Provide the (x, y) coordinate of the cell's center where the given text is located.  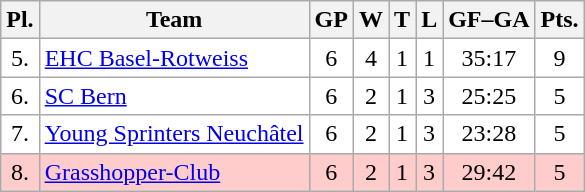
Young Sprinters Neuchâtel (174, 134)
T (402, 20)
L (430, 20)
Team (174, 20)
25:25 (489, 96)
9 (560, 58)
Pl. (20, 20)
GF–GA (489, 20)
4 (370, 58)
7. (20, 134)
Pts. (560, 20)
Grasshopper-Club (174, 172)
5. (20, 58)
W (370, 20)
8. (20, 172)
SC Bern (174, 96)
23:28 (489, 134)
EHC Basel-Rotweiss (174, 58)
35:17 (489, 58)
6. (20, 96)
GP (331, 20)
29:42 (489, 172)
